Find where the given text appears and provide that cell's center as [X, Y] coordinate. 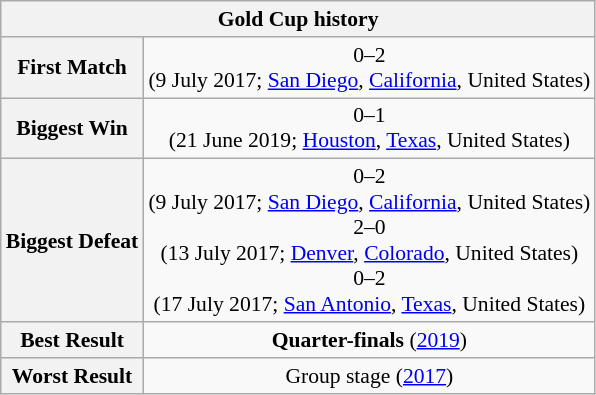
First Match [72, 68]
Gold Cup history [298, 19]
Best Result [72, 340]
0–1 (21 June 2019; Houston, Texas, United States) [369, 128]
Quarter-finals (2019) [369, 340]
Biggest Defeat [72, 240]
Biggest Win [72, 128]
0–2 (9 July 2017; San Diego, California, United States) [369, 68]
Group stage (2017) [369, 376]
Worst Result [72, 376]
